Return the (X, Y) coordinate for the center point of the cell that contains the specified text.  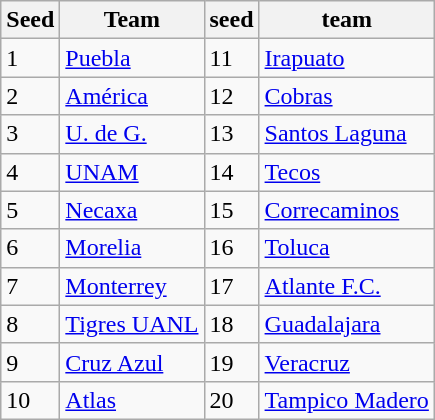
seed (232, 20)
Monterrey (132, 286)
Tampico Madero (346, 400)
2 (30, 96)
Correcaminos (346, 210)
Tigres UANL (132, 324)
15 (232, 210)
19 (232, 362)
Veracruz (346, 362)
16 (232, 248)
Team (132, 20)
UNAM (132, 172)
team (346, 20)
11 (232, 58)
América (132, 96)
3 (30, 134)
20 (232, 400)
6 (30, 248)
7 (30, 286)
17 (232, 286)
U. de G. (132, 134)
Santos Laguna (346, 134)
9 (30, 362)
8 (30, 324)
Atlas (132, 400)
Atlante F.C. (346, 286)
4 (30, 172)
13 (232, 134)
Necaxa (132, 210)
5 (30, 210)
Puebla (132, 58)
Seed (30, 20)
Morelia (132, 248)
Irapuato (346, 58)
1 (30, 58)
Toluca (346, 248)
12 (232, 96)
18 (232, 324)
Cruz Azul (132, 362)
14 (232, 172)
Guadalajara (346, 324)
Tecos (346, 172)
Cobras (346, 96)
10 (30, 400)
